Output the [X, Y] coordinate of the center of the cell containing the given text.  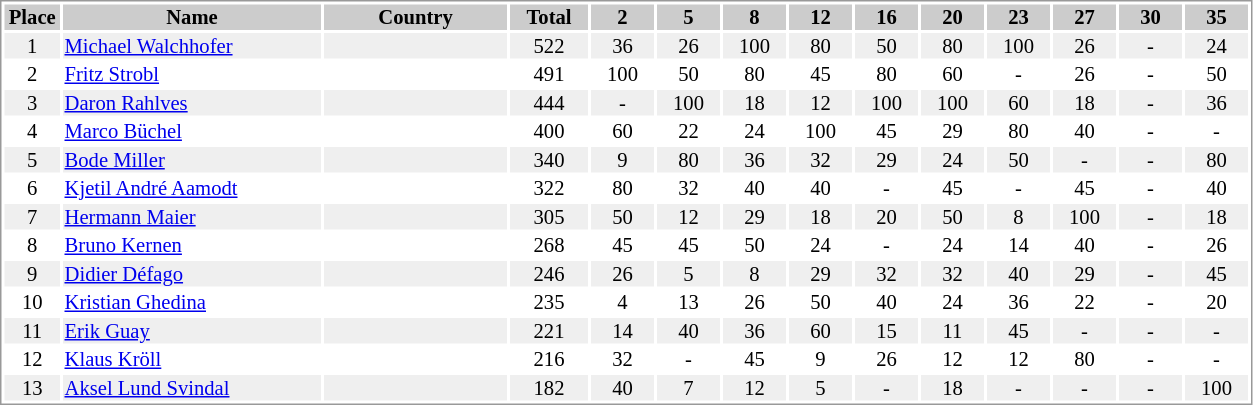
268 [549, 245]
340 [549, 160]
400 [549, 131]
23 [1018, 17]
3 [32, 103]
246 [549, 274]
Country [416, 17]
235 [549, 303]
Kjetil André Aamodt [192, 189]
27 [1084, 17]
Bode Miller [192, 160]
522 [549, 46]
6 [32, 189]
305 [549, 217]
Hermann Maier [192, 217]
Didier Défago [192, 274]
182 [549, 388]
444 [549, 103]
Aksel Lund Svindal [192, 388]
Michael Walchhofer [192, 46]
491 [549, 75]
Klaus Kröll [192, 359]
Daron Rahlves [192, 103]
Total [549, 17]
Fritz Strobl [192, 75]
Name [192, 17]
Erik Guay [192, 331]
15 [886, 331]
Kristian Ghedina [192, 303]
10 [32, 303]
Marco Büchel [192, 131]
322 [549, 189]
216 [549, 359]
1 [32, 46]
Bruno Kernen [192, 245]
16 [886, 17]
Place [32, 17]
30 [1150, 17]
35 [1216, 17]
221 [549, 331]
